For the text-containing cell, return its midpoint in (X, Y) coordinate format. 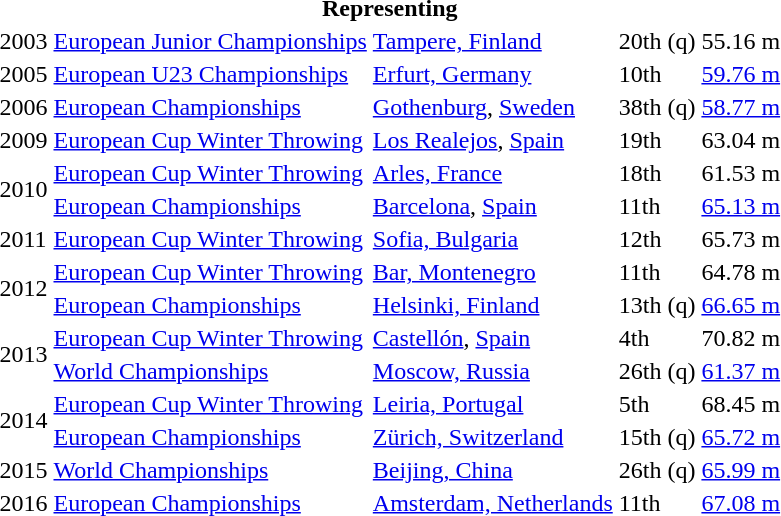
Helsinki, Finland (492, 305)
4th (657, 338)
10th (657, 74)
Zürich, Switzerland (492, 437)
Los Realejos, Spain (492, 140)
19th (657, 140)
18th (657, 173)
20th (q) (657, 41)
Leiria, Portugal (492, 404)
Gothenburg, Sweden (492, 107)
38th (q) (657, 107)
5th (657, 404)
Erfurt, Germany (492, 74)
European U23 Championships (210, 74)
13th (q) (657, 305)
15th (q) (657, 437)
European Junior Championships (210, 41)
Sofia, Bulgaria (492, 239)
Moscow, Russia (492, 371)
Tampere, Finland (492, 41)
Barcelona, Spain (492, 206)
Bar, Montenegro (492, 272)
Arles, France (492, 173)
12th (657, 239)
Castellón, Spain (492, 338)
Beijing, China (492, 470)
